Extract the [x, y] coordinate from the center of the cell holding the provided text.  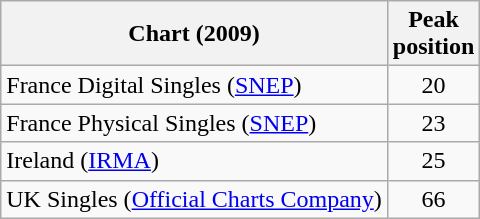
Ireland (IRMA) [194, 161]
20 [433, 85]
UK Singles (Official Charts Company) [194, 199]
23 [433, 123]
Peakposition [433, 34]
25 [433, 161]
France Digital Singles (SNEP) [194, 85]
France Physical Singles (SNEP) [194, 123]
Chart (2009) [194, 34]
66 [433, 199]
